Pinpoint the cell where the given text exists, returning its (X, Y) midpoint coordinate. 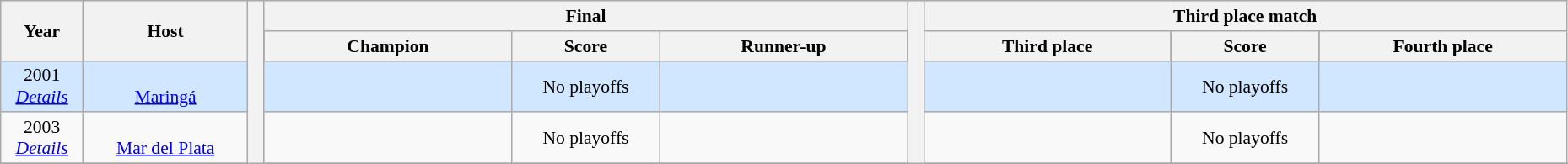
2003Details (42, 138)
Final (585, 16)
Mar del Plata (165, 138)
Third place match (1245, 16)
Host (165, 30)
Champion (388, 46)
Fourth place (1442, 46)
Year (42, 30)
Runner-up (783, 46)
Third place (1048, 46)
2001Details (42, 86)
Maringá (165, 86)
